Pinpoint the cell where the given text exists, returning its (x, y) midpoint coordinate. 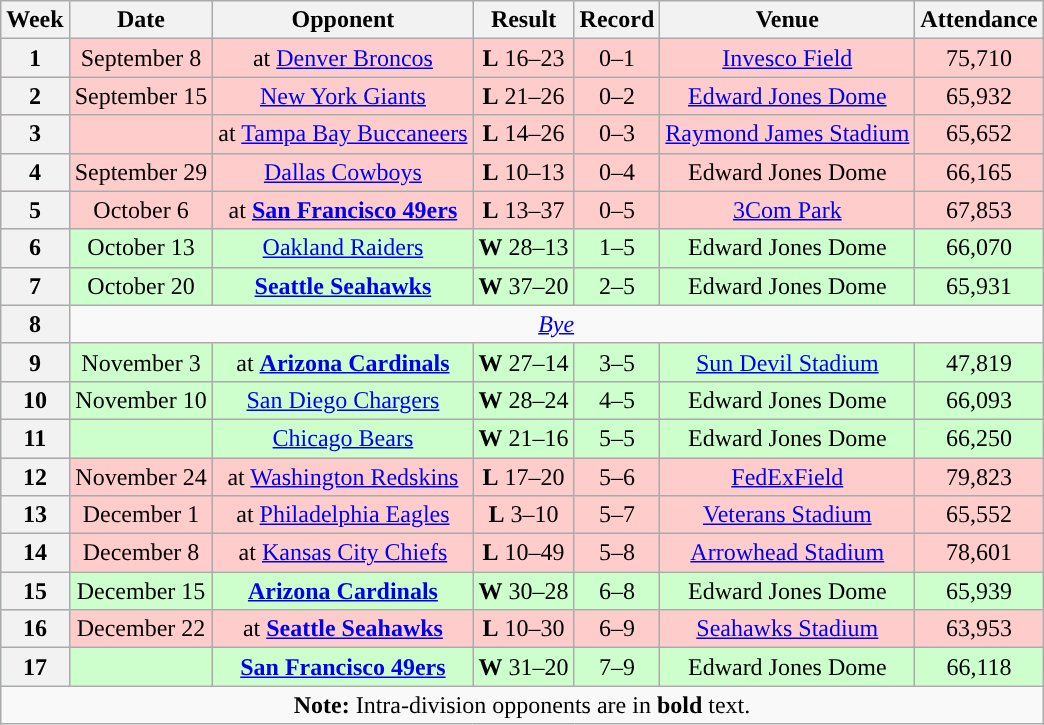
Veterans Stadium (788, 515)
3–5 (617, 362)
Raymond James Stadium (788, 134)
63,953 (979, 629)
Arrowhead Stadium (788, 553)
December 15 (141, 591)
0–5 (617, 210)
66,250 (979, 438)
L 14–26 (524, 134)
12 (35, 477)
8 (35, 324)
47,819 (979, 362)
1 (35, 58)
7–9 (617, 667)
5 (35, 210)
Arizona Cardinals (343, 591)
September 8 (141, 58)
Opponent (343, 20)
4–5 (617, 400)
W 30–28 (524, 591)
L 13–37 (524, 210)
W 31–20 (524, 667)
L 10–49 (524, 553)
9 (35, 362)
at Philadelphia Eagles (343, 515)
Result (524, 20)
0–3 (617, 134)
4 (35, 172)
San Diego Chargers (343, 400)
6–8 (617, 591)
5–5 (617, 438)
December 8 (141, 553)
14 (35, 553)
San Francisco 49ers (343, 667)
1–5 (617, 248)
at Seattle Seahawks (343, 629)
Record (617, 20)
5–8 (617, 553)
Seattle Seahawks (343, 286)
6 (35, 248)
16 (35, 629)
at Washington Redskins (343, 477)
7 (35, 286)
Date (141, 20)
November 3 (141, 362)
Seahawks Stadium (788, 629)
at Tampa Bay Buccaneers (343, 134)
Dallas Cowboys (343, 172)
November 24 (141, 477)
6–9 (617, 629)
Sun Devil Stadium (788, 362)
December 22 (141, 629)
Bye (556, 324)
66,165 (979, 172)
September 15 (141, 96)
17 (35, 667)
L 17–20 (524, 477)
W 21–16 (524, 438)
65,552 (979, 515)
W 28–24 (524, 400)
October 20 (141, 286)
December 1 (141, 515)
5–6 (617, 477)
75,710 (979, 58)
Chicago Bears (343, 438)
L 10–13 (524, 172)
3 (35, 134)
New York Giants (343, 96)
13 (35, 515)
0–4 (617, 172)
78,601 (979, 553)
at Arizona Cardinals (343, 362)
2–5 (617, 286)
11 (35, 438)
Venue (788, 20)
65,939 (979, 591)
79,823 (979, 477)
0–2 (617, 96)
10 (35, 400)
Invesco Field (788, 58)
at San Francisco 49ers (343, 210)
W 27–14 (524, 362)
L 10–30 (524, 629)
65,931 (979, 286)
65,932 (979, 96)
5–7 (617, 515)
L 16–23 (524, 58)
65,652 (979, 134)
66,118 (979, 667)
L 21–26 (524, 96)
at Kansas City Chiefs (343, 553)
66,093 (979, 400)
67,853 (979, 210)
66,070 (979, 248)
Week (35, 20)
at Denver Broncos (343, 58)
October 13 (141, 248)
Oakland Raiders (343, 248)
FedExField (788, 477)
2 (35, 96)
15 (35, 591)
September 29 (141, 172)
October 6 (141, 210)
W 37–20 (524, 286)
L 3–10 (524, 515)
Note: Intra-division opponents are in bold text. (522, 705)
November 10 (141, 400)
Attendance (979, 20)
3Com Park (788, 210)
W 28–13 (524, 248)
0–1 (617, 58)
